Return [x, y] of the center of cell containing provided text 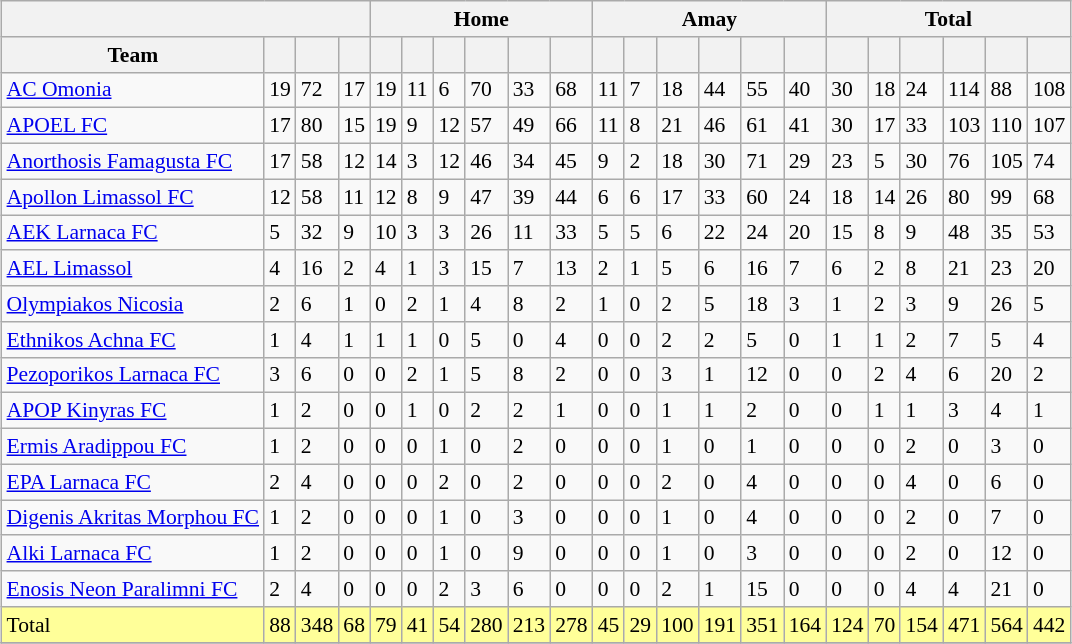
34 [530, 162]
Apollon Limassol FC [134, 197]
213 [530, 625]
55 [762, 90]
47 [486, 197]
564 [1006, 625]
191 [720, 625]
APOEL FC [134, 126]
114 [964, 90]
AC Omonia [134, 90]
AEL Limassol [134, 269]
66 [572, 126]
72 [318, 90]
100 [678, 625]
Ethnikos Achna FC [134, 340]
39 [530, 197]
351 [762, 625]
280 [486, 625]
278 [572, 625]
22 [720, 233]
Alki Larnaca FC [134, 554]
164 [806, 625]
Team [134, 55]
Enosis Neon Paralimni FC [134, 589]
442 [1050, 625]
79 [386, 625]
Digenis Akritas Morphou FC [134, 518]
471 [964, 625]
Ermis Aradippou FC [134, 447]
Pezoporikos Larnaca FC [134, 375]
124 [848, 625]
40 [806, 90]
10 [386, 233]
154 [922, 625]
61 [762, 126]
AEK Larnaca FC [134, 233]
13 [572, 269]
108 [1050, 90]
49 [530, 126]
348 [318, 625]
APOP Kinyras FC [134, 411]
105 [1006, 162]
103 [964, 126]
60 [762, 197]
Anorthosis Famagusta FC [134, 162]
76 [964, 162]
Olympiakos Nicosia [134, 304]
71 [762, 162]
110 [1006, 126]
32 [318, 233]
54 [449, 625]
57 [486, 126]
48 [964, 233]
Amay [710, 19]
35 [1006, 233]
99 [1006, 197]
74 [1050, 162]
Home [482, 19]
53 [1050, 233]
107 [1050, 126]
EPA Larnaca FC [134, 482]
